Pinpoint the cell where the given text exists, returning its [x, y] midpoint coordinate. 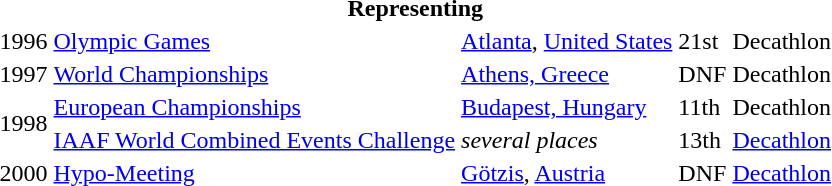
Athens, Greece [567, 74]
IAAF World Combined Events Challenge [254, 140]
DNF [702, 74]
Atlanta, United States [567, 41]
World Championships [254, 74]
several places [567, 140]
11th [702, 107]
European Championships [254, 107]
21st [702, 41]
13th [702, 140]
Olympic Games [254, 41]
Budapest, Hungary [567, 107]
